Identify which cell holds the provided text, then report its [X, Y] central coordinate. 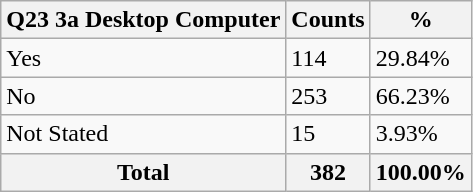
3.93% [420, 134]
253 [328, 96]
100.00% [420, 172]
15 [328, 134]
Total [144, 172]
Yes [144, 58]
Q23 3a Desktop Computer [144, 20]
Counts [328, 20]
Not Stated [144, 134]
382 [328, 172]
66.23% [420, 96]
29.84% [420, 58]
No [144, 96]
% [420, 20]
114 [328, 58]
